Extract the [x, y] coordinate from the center of the cell holding the provided text.  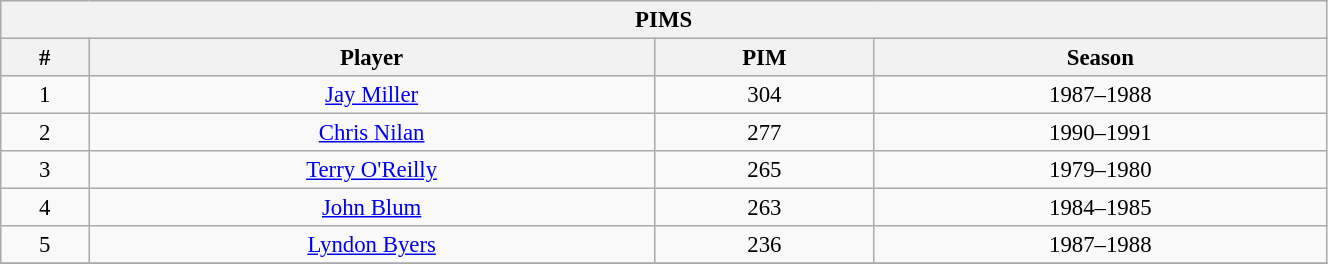
Terry O'Reilly [372, 170]
304 [764, 95]
277 [764, 133]
John Blum [372, 208]
Chris Nilan [372, 133]
Season [1100, 58]
263 [764, 208]
4 [45, 208]
1 [45, 95]
1979–1980 [1100, 170]
Jay Miller [372, 95]
236 [764, 245]
2 [45, 133]
265 [764, 170]
1984–1985 [1100, 208]
PIM [764, 58]
1990–1991 [1100, 133]
3 [45, 170]
Lyndon Byers [372, 245]
Player [372, 58]
PIMS [664, 20]
5 [45, 245]
# [45, 58]
